Find where the given text appears and provide that cell's center as [X, Y] coordinate. 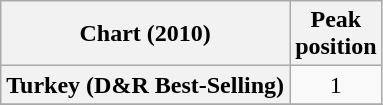
Chart (2010) [146, 34]
Turkey (D&R Best-Selling) [146, 85]
1 [336, 85]
Peakposition [336, 34]
